Locate the cell with the specified text and output its (X, Y) center coordinate. 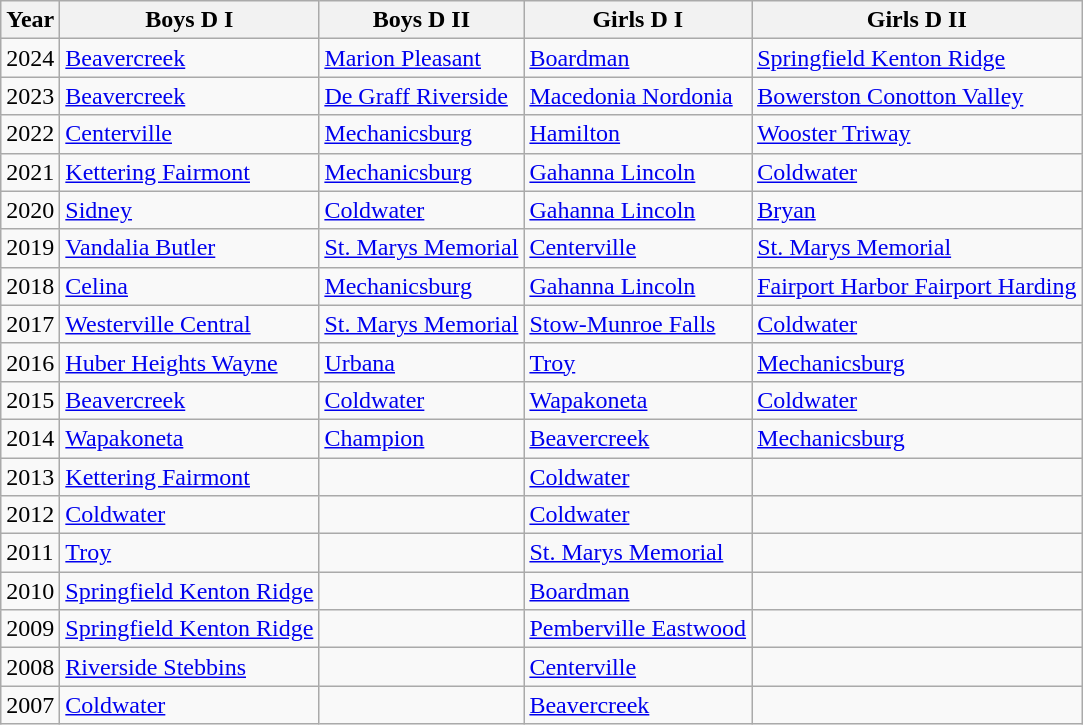
2008 (30, 667)
2007 (30, 705)
2009 (30, 629)
Wooster Triway (917, 134)
2019 (30, 248)
2014 (30, 438)
Pemberville Eastwood (638, 629)
Bryan (917, 210)
Champion (422, 438)
2012 (30, 515)
Boys D II (422, 20)
2022 (30, 134)
2017 (30, 324)
Fairport Harbor Fairport Harding (917, 286)
Sidney (190, 210)
2016 (30, 362)
Boys D I (190, 20)
Girls D II (917, 20)
Year (30, 20)
Stow-Munroe Falls (638, 324)
2010 (30, 591)
2013 (30, 477)
Bowerston Conotton Valley (917, 96)
Macedonia Nordonia (638, 96)
2018 (30, 286)
Westerville Central (190, 324)
Vandalia Butler (190, 248)
De Graff Riverside (422, 96)
2024 (30, 58)
2021 (30, 172)
2023 (30, 96)
Hamilton (638, 134)
Urbana (422, 362)
Riverside Stebbins (190, 667)
2015 (30, 400)
2020 (30, 210)
Huber Heights Wayne (190, 362)
Marion Pleasant (422, 58)
Girls D I (638, 20)
2011 (30, 553)
Celina (190, 286)
